Identify which cell holds the provided text, then report its (x, y) central coordinate. 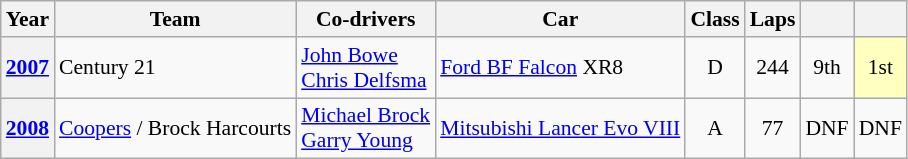
2008 (28, 128)
Co-drivers (366, 19)
Year (28, 19)
Car (560, 19)
Ford BF Falcon XR8 (560, 68)
1st (880, 68)
Team (175, 19)
2007 (28, 68)
D (714, 68)
John Bowe Chris Delfsma (366, 68)
244 (773, 68)
Mitsubishi Lancer Evo VIII (560, 128)
A (714, 128)
Coopers / Brock Harcourts (175, 128)
Century 21 (175, 68)
Laps (773, 19)
Class (714, 19)
9th (826, 68)
77 (773, 128)
Michael Brock Garry Young (366, 128)
